Output the (x, y) coordinate of the center of the cell containing the given text.  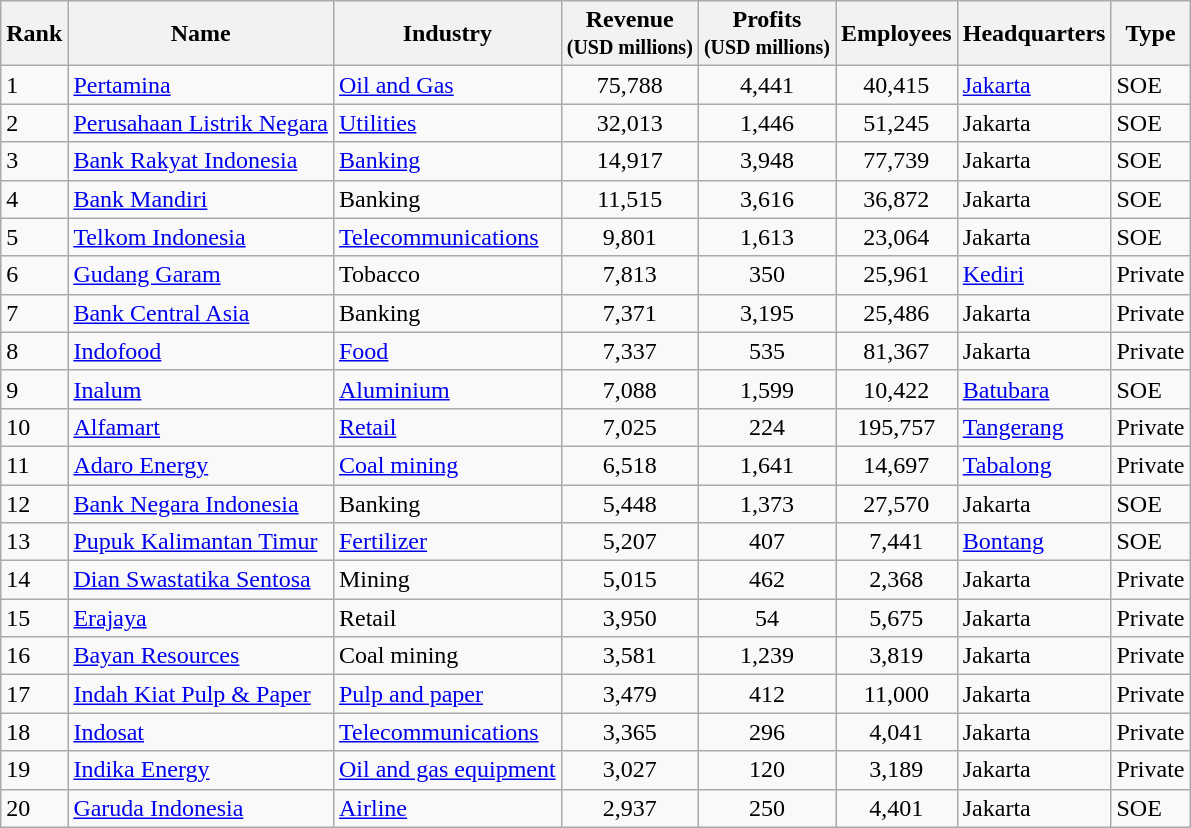
3,819 (897, 656)
11 (34, 465)
4,041 (897, 732)
120 (766, 770)
77,739 (897, 161)
Pulp and paper (447, 694)
17 (34, 694)
Indika Energy (201, 770)
7,088 (630, 389)
18 (34, 732)
7,813 (630, 275)
224 (766, 427)
19 (34, 770)
9 (34, 389)
7,337 (630, 351)
1 (34, 85)
Fertilizer (447, 542)
Industry (447, 34)
Profits(USD millions) (766, 34)
Revenue(USD millions) (630, 34)
11,000 (897, 694)
3,948 (766, 161)
2 (34, 123)
7,371 (630, 313)
36,872 (897, 199)
Employees (897, 34)
12 (34, 503)
27,570 (897, 503)
7 (34, 313)
3 (34, 161)
Rank (34, 34)
Telkom Indonesia (201, 237)
4,401 (897, 808)
2,937 (630, 808)
Pertamina (201, 85)
2,368 (897, 580)
16 (34, 656)
Alfamart (201, 427)
5,675 (897, 618)
Indah Kiat Pulp & Paper (201, 694)
20 (34, 808)
1,599 (766, 389)
14,697 (897, 465)
Adaro Energy (201, 465)
51,245 (897, 123)
23,064 (897, 237)
1,613 (766, 237)
10 (34, 427)
15 (34, 618)
Oil and gas equipment (447, 770)
Bank Central Asia (201, 313)
Bank Rakyat Indonesia (201, 161)
Batubara (1034, 389)
1,641 (766, 465)
250 (766, 808)
11,515 (630, 199)
1,446 (766, 123)
3,365 (630, 732)
Oil and Gas (447, 85)
4,441 (766, 85)
Headquarters (1034, 34)
4 (34, 199)
Name (201, 34)
1,239 (766, 656)
5 (34, 237)
Bayan Resources (201, 656)
54 (766, 618)
412 (766, 694)
Food (447, 351)
10,422 (897, 389)
350 (766, 275)
7,025 (630, 427)
3,189 (897, 770)
535 (766, 351)
407 (766, 542)
8 (34, 351)
Type (1150, 34)
Bontang (1034, 542)
Indosat (201, 732)
3,616 (766, 199)
Tangerang (1034, 427)
Erajaya (201, 618)
Gudang Garam (201, 275)
462 (766, 580)
14,917 (630, 161)
3,950 (630, 618)
Perusahaan Listrik Negara (201, 123)
Aluminium (447, 389)
14 (34, 580)
Dian Swastatika Sentosa (201, 580)
5,448 (630, 503)
6 (34, 275)
6,518 (630, 465)
3,195 (766, 313)
Bank Negara Indonesia (201, 503)
3,027 (630, 770)
Indofood (201, 351)
5,015 (630, 580)
296 (766, 732)
1,373 (766, 503)
40,415 (897, 85)
Tobacco (447, 275)
Pupuk Kalimantan Timur (201, 542)
Mining (447, 580)
9,801 (630, 237)
25,486 (897, 313)
81,367 (897, 351)
75,788 (630, 85)
Bank Mandiri (201, 199)
Airline (447, 808)
Tabalong (1034, 465)
Inalum (201, 389)
5,207 (630, 542)
25,961 (897, 275)
3,479 (630, 694)
195,757 (897, 427)
3,581 (630, 656)
32,013 (630, 123)
Kediri (1034, 275)
Garuda Indonesia (201, 808)
Utilities (447, 123)
7,441 (897, 542)
13 (34, 542)
